Search for the cell housing the specified text and yield its [X, Y] center coordinate. 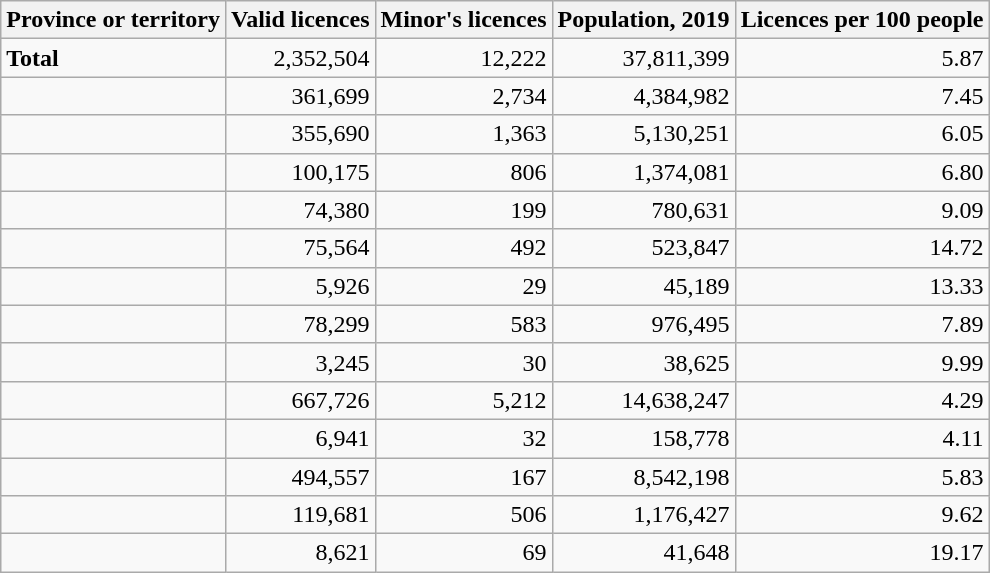
78,299 [300, 324]
5.87 [862, 58]
6.05 [862, 134]
1,363 [464, 134]
12,222 [464, 58]
119,681 [300, 515]
41,648 [644, 553]
Valid licences [300, 20]
2,734 [464, 96]
8,621 [300, 553]
30 [464, 362]
5,212 [464, 400]
74,380 [300, 210]
6,941 [300, 438]
37,811,399 [644, 58]
167 [464, 477]
355,690 [300, 134]
4.11 [862, 438]
6.80 [862, 172]
Population, 2019 [644, 20]
Province or territory [114, 20]
29 [464, 286]
4,384,982 [644, 96]
13.33 [862, 286]
9.09 [862, 210]
667,726 [300, 400]
9.99 [862, 362]
158,778 [644, 438]
75,564 [300, 248]
14,638,247 [644, 400]
492 [464, 248]
7.45 [862, 96]
45,189 [644, 286]
3,245 [300, 362]
361,699 [300, 96]
19.17 [862, 553]
5,130,251 [644, 134]
8,542,198 [644, 477]
976,495 [644, 324]
Total [114, 58]
583 [464, 324]
780,631 [644, 210]
806 [464, 172]
2,352,504 [300, 58]
14.72 [862, 248]
5.83 [862, 477]
5,926 [300, 286]
506 [464, 515]
Licences per 100 people [862, 20]
1,374,081 [644, 172]
38,625 [644, 362]
523,847 [644, 248]
7.89 [862, 324]
9.62 [862, 515]
Minor's licences [464, 20]
494,557 [300, 477]
69 [464, 553]
199 [464, 210]
100,175 [300, 172]
32 [464, 438]
4.29 [862, 400]
1,176,427 [644, 515]
